Return (X, Y) of the center of cell containing provided text 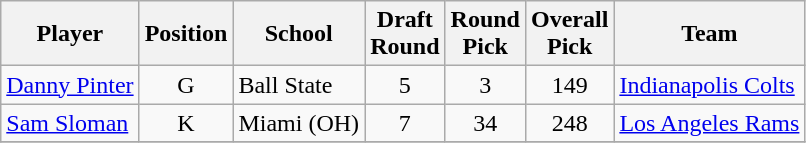
Miami (OH) (299, 123)
7 (405, 123)
RoundPick (485, 34)
Sam Sloman (70, 123)
34 (485, 123)
Ball State (299, 85)
DraftRound (405, 34)
Team (710, 34)
149 (569, 85)
OverallPick (569, 34)
Indianapolis Colts (710, 85)
3 (485, 85)
School (299, 34)
Danny Pinter (70, 85)
G (186, 85)
K (186, 123)
Player (70, 34)
5 (405, 85)
248 (569, 123)
Los Angeles Rams (710, 123)
Position (186, 34)
